Determine the (x, y) coordinate at the center of the cell enclosing the given text.  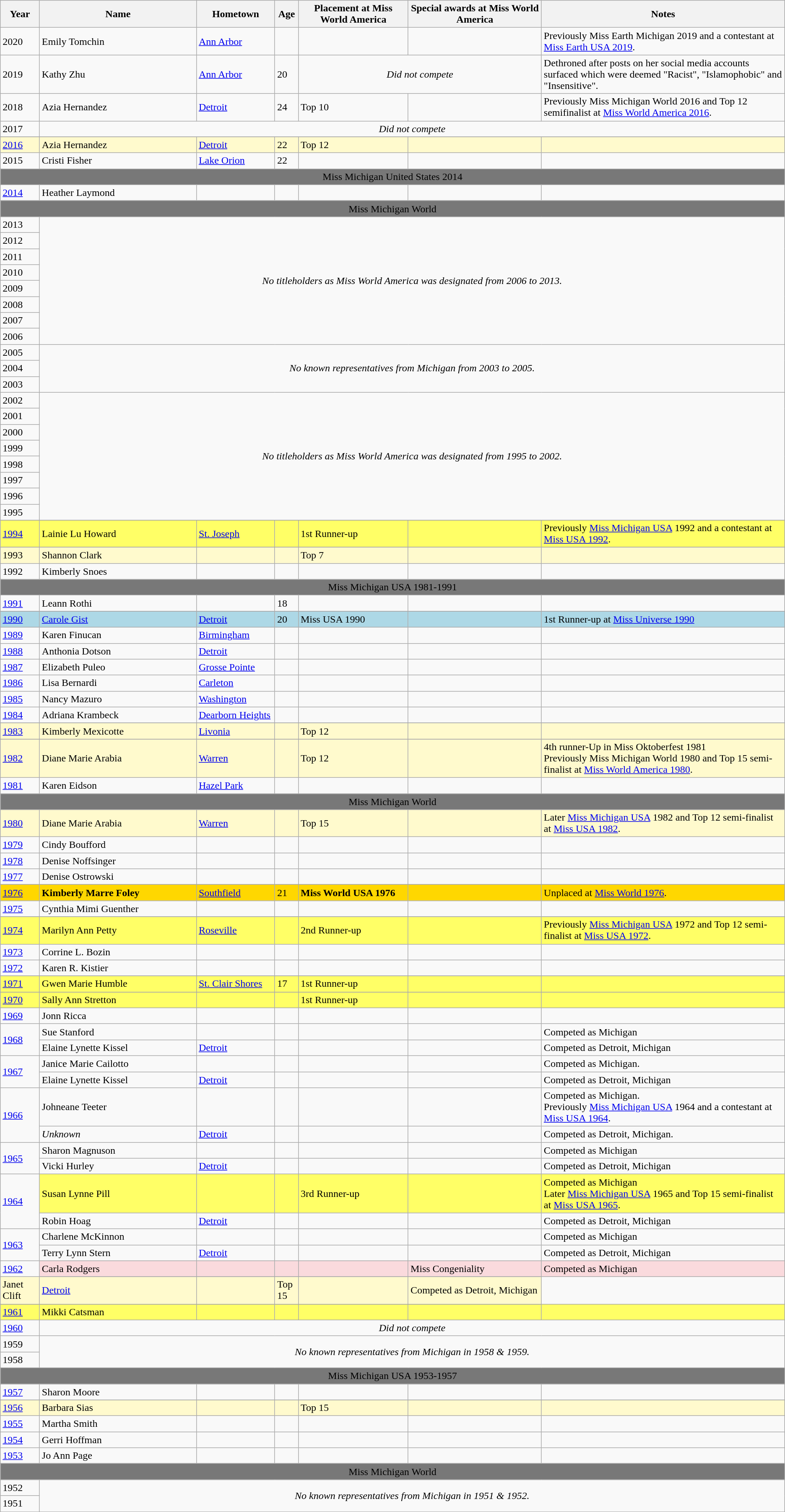
1990 (20, 619)
Name (118, 14)
1958 (20, 1360)
Year (20, 14)
Sue Stanford (118, 1032)
1955 (20, 1424)
1989 (20, 635)
Competed as Detroit, Michigan. (663, 1134)
1959 (20, 1344)
1967 (20, 1071)
Cristi Fisher (118, 161)
Jonn Ricca (118, 1016)
Corrine L. Bozin (118, 952)
1953 (20, 1456)
1981 (20, 785)
Lisa Bernardi (118, 683)
Heather Laymond (118, 193)
Marilyn Ann Petty (118, 931)
2017 (20, 129)
1966 (20, 1115)
1978 (20, 861)
Adriana Krambeck (118, 715)
1982 (20, 758)
Denise Ostrowski (118, 877)
2019 (20, 74)
4th runner-Up in Miss Oktoberfest 1981Previously Miss Michigan World 1980 and Top 15 semi-finalist at Miss World America 1980. (663, 758)
Top 10 (353, 107)
Lainie Lu Howard (118, 534)
Unknown (118, 1134)
Jo Ann Page (118, 1456)
1954 (20, 1440)
Southfield (236, 893)
Miss Congeniality (475, 1269)
2010 (20, 273)
Special awards at Miss World America (475, 14)
1970 (20, 1000)
1960 (20, 1328)
2006 (20, 336)
Notes (663, 14)
Birmingham (236, 635)
1979 (20, 845)
Shannon Clark (118, 555)
Karen Finucan (118, 635)
Kimberly Snoes (118, 571)
2nd Runner-up (353, 931)
Sharon Moore (118, 1392)
2005 (20, 352)
Later Miss Michigan USA 1982 and Top 12 semi-finalist at Miss USA 1982. (663, 823)
17 (286, 984)
Carleton (236, 683)
Karen Eidson (118, 785)
2013 (20, 224)
Susan Lynne Pill (118, 1194)
2003 (20, 384)
Hometown (236, 14)
Robin Hoag (118, 1221)
Kimberly Mexicotte (118, 731)
1999 (20, 448)
1975 (20, 909)
1977 (20, 877)
No known representatives from Michigan in 1951 & 1952. (412, 1496)
1951 (20, 1504)
2002 (20, 400)
Placement at Miss World America (353, 14)
Emily Tomchin (118, 41)
Johneane Teeter (118, 1107)
2008 (20, 305)
24 (286, 107)
1962 (20, 1269)
Miss USA 1990 (353, 619)
Lake Orion (236, 161)
Livonia (236, 731)
1973 (20, 952)
1972 (20, 968)
Miss Michigan USA 1953-1957 (392, 1376)
Terry Lynn Stern (118, 1253)
1956 (20, 1408)
Karen R. Kistier (118, 968)
Martha Smith (118, 1424)
1961 (20, 1312)
Dearborn Heights (236, 715)
Elizabeth Puleo (118, 667)
2018 (20, 107)
Competed as MichiganLater Miss Michigan USA 1965 and Top 15 semi-finalist at Miss USA 1965. (663, 1194)
No titleholders as Miss World America was designated from 1995 to 2002. (412, 456)
1998 (20, 464)
1980 (20, 823)
1974 (20, 931)
1971 (20, 984)
Age (286, 14)
1976 (20, 893)
Cynthia Mimi Guenther (118, 909)
Kimberly Marre Foley (118, 893)
Vicki Hurley (118, 1166)
2014 (20, 193)
1964 (20, 1202)
No known representatives from Michigan in 1958 & 1959. (412, 1352)
2016 (20, 145)
1985 (20, 699)
1988 (20, 651)
Carole Gist (118, 619)
2011 (20, 256)
1996 (20, 496)
Janice Marie Cailotto (118, 1064)
St. Clair Shores (236, 984)
No known representatives from Michigan from 2003 to 2005. (412, 368)
Janet Clift (20, 1290)
Hazel Park (236, 785)
Miss Michigan United States 2014 (392, 177)
1957 (20, 1392)
Previously Miss Michigan USA 1992 and a contestant at Miss USA 1992. (663, 534)
2007 (20, 321)
2020 (20, 41)
Gwen Marie Humble (118, 984)
1994 (20, 534)
Miss World USA 1976 (353, 893)
1993 (20, 555)
St. Joseph (236, 534)
2009 (20, 289)
1997 (20, 480)
Previously Miss Michigan World 2016 and Top 12 semifinalist at Miss World America 2016. (663, 107)
2000 (20, 432)
1983 (20, 731)
Carla Rodgers (118, 1269)
1965 (20, 1158)
1963 (20, 1245)
2001 (20, 416)
Mikki Catsman (118, 1312)
Washington (236, 699)
1992 (20, 571)
Grosse Pointe (236, 667)
Gerri Hoffman (118, 1440)
21 (286, 893)
Unplaced at Miss World 1976. (663, 893)
2004 (20, 368)
1968 (20, 1040)
Leann Rothi (118, 603)
Nancy Mazuro (118, 699)
1969 (20, 1016)
1986 (20, 683)
2015 (20, 161)
Barbara Sias (118, 1408)
Dethroned after posts on her social media accounts surfaced which were deemed "Racist", "Islamophobic" and "Insensitive". (663, 74)
Charlene McKinnon (118, 1237)
Anthonia Dotson (118, 651)
No titleholders as Miss World America was designated from 2006 to 2013. (412, 280)
Cindy Boufford (118, 845)
Top 7 (353, 555)
1952 (20, 1488)
Previously Miss Michigan USA 1972 and Top 12 semi-finalist at Miss USA 1972. (663, 931)
1st Runner-up at Miss Universe 1990 (663, 619)
Denise Noffsinger (118, 861)
1991 (20, 603)
1984 (20, 715)
2012 (20, 240)
Competed as Michigan. (663, 1064)
Miss Michigan USA 1981-1991 (392, 587)
1995 (20, 512)
1987 (20, 667)
Roseville (236, 931)
Kathy Zhu (118, 74)
Previously Miss Earth Michigan 2019 and a contestant at Miss Earth USA 2019. (663, 41)
3rd Runner-up (353, 1194)
18 (286, 603)
Competed as Michigan.Previously Miss Michigan USA 1964 and a contestant at Miss USA 1964. (663, 1107)
Sharon Magnuson (118, 1150)
Sally Ann Stretton (118, 1000)
